Detect which cell encompasses the target text, then output its (x, y) center coordinate. 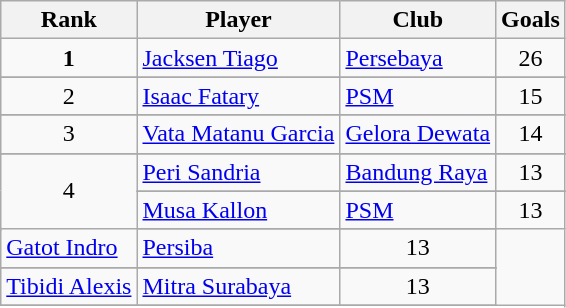
Gatot Indro (69, 248)
Persebaya (418, 58)
4 (69, 191)
Gelora Dewata (418, 134)
Isaac Fatary (238, 96)
Jacksen Tiago (238, 58)
Rank (69, 20)
26 (531, 58)
14 (531, 134)
Persiba (238, 248)
2 (69, 96)
Mitra Surabaya (238, 286)
Player (238, 20)
Tibidi Alexis (69, 286)
Bandung Raya (418, 172)
3 (69, 134)
Club (418, 20)
Musa Kallon (238, 210)
Goals (531, 20)
Peri Sandria (238, 172)
Vata Matanu Garcia (238, 134)
15 (531, 96)
1 (69, 58)
